From the cell containing the given text, extract its center point as (x, y) coordinate. 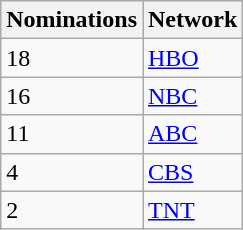
18 (72, 58)
TNT (192, 210)
ABC (192, 134)
2 (72, 210)
16 (72, 96)
HBO (192, 58)
11 (72, 134)
Nominations (72, 20)
NBC (192, 96)
4 (72, 172)
CBS (192, 172)
Network (192, 20)
